Locate the cell with the specified text and output its [X, Y] center coordinate. 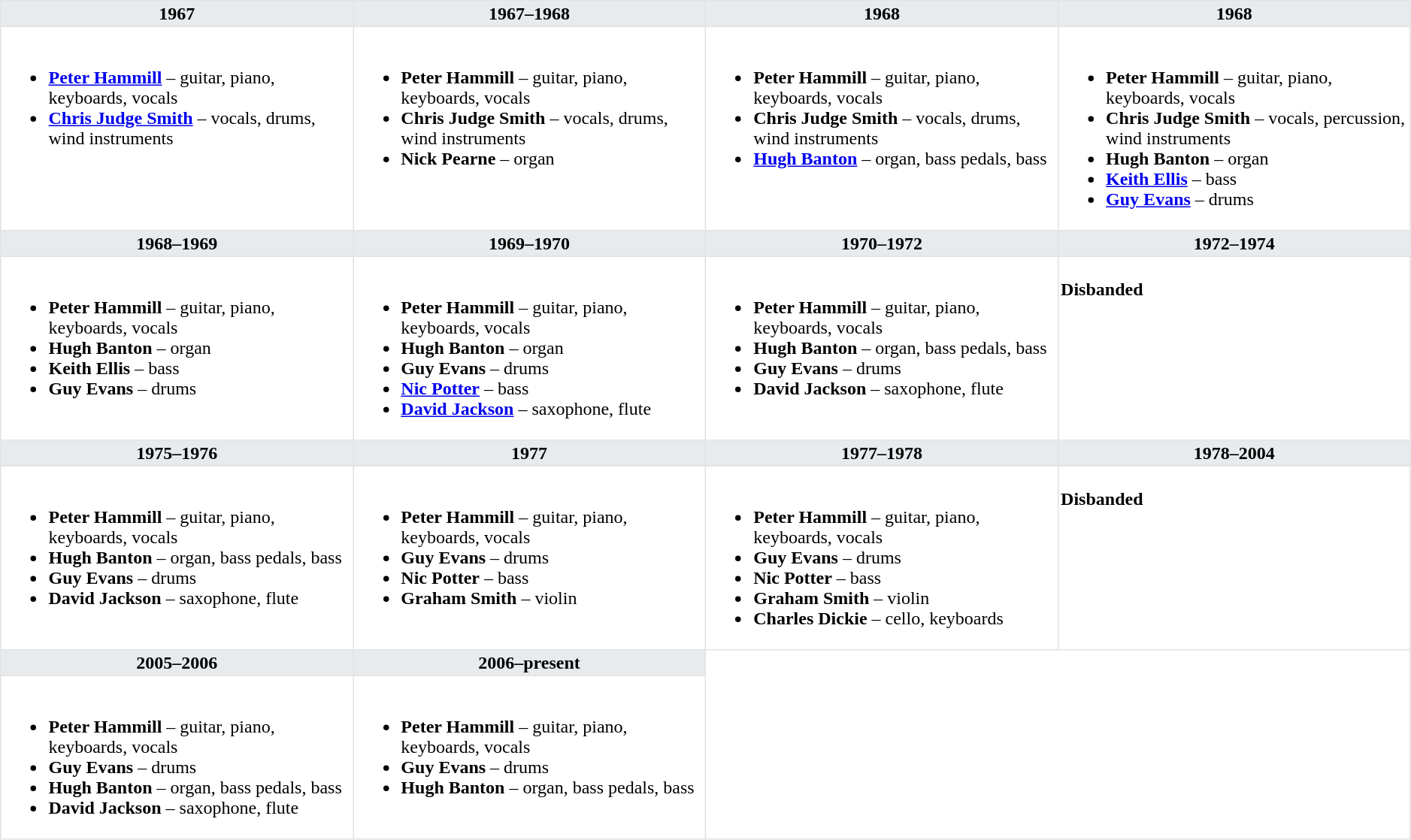
Peter Hammill – guitar, piano, keyboards, vocalsChris Judge Smith – vocals, drums, wind instruments [177, 128]
Peter Hammill – guitar, piano, keyboards, vocalsChris Judge Smith – vocals, drums, wind instrumentsNick Pearne – organ [529, 128]
2006–present [529, 663]
2005–2006 [177, 663]
Peter Hammill – guitar, piano, keyboards, vocalsGuy Evans – drumsNic Potter – bassGraham Smith – violinCharles Dickie – cello, keyboards [881, 557]
Peter Hammill – guitar, piano, keyboards, vocalsHugh Banton – organKeith Ellis – bassGuy Evans – drums [177, 348]
1969–1970 [529, 243]
1978–2004 [1234, 453]
Peter Hammill – guitar, piano, keyboards, vocalsGuy Evans – drumsHugh Banton – organ, bass pedals, bass [529, 757]
1975–1976 [177, 453]
Peter Hammill – guitar, piano, keyboards, vocalsHugh Banton – organGuy Evans – drumsNic Potter – bassDavid Jackson – saxophone, flute [529, 348]
1977–1978 [881, 453]
1967–1968 [529, 14]
1970–1972 [881, 243]
1968–1969 [177, 243]
Peter Hammill – guitar, piano, keyboards, vocalsChris Judge Smith – vocals, drums, wind instrumentsHugh Banton – organ, bass pedals, bass [881, 128]
1972–1974 [1234, 243]
1967 [177, 14]
1977 [529, 453]
Peter Hammill – guitar, piano, keyboards, vocalsGuy Evans – drumsHugh Banton – organ, bass pedals, bassDavid Jackson – saxophone, flute [177, 757]
Peter Hammill – guitar, piano, keyboards, vocalsGuy Evans – drumsNic Potter – bassGraham Smith – violin [529, 557]
